From the cell containing the given text, extract its center point as (x, y) coordinate. 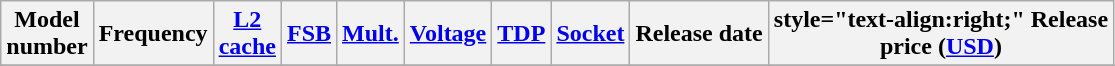
Socket (590, 34)
Frequency (153, 34)
Voltage (448, 34)
Mult. (371, 34)
TDP (522, 34)
FSB (308, 34)
Release date (699, 34)
Modelnumber (47, 34)
style="text-align:right;" Releaseprice (USD) (940, 34)
L2cache (247, 34)
